Locate the cell with the specified text and output its [X, Y] center coordinate. 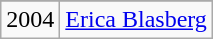
2004 [30, 20]
Erica Blasberg [136, 20]
